For the text-containing cell, return its midpoint in (X, Y) coordinate format. 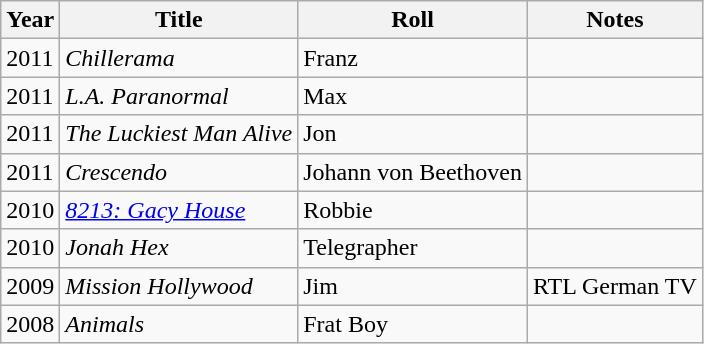
Mission Hollywood (179, 286)
Franz (413, 58)
Crescendo (179, 172)
Chillerama (179, 58)
Title (179, 20)
2008 (30, 324)
The Luckiest Man Alive (179, 134)
Jim (413, 286)
Notes (614, 20)
Roll (413, 20)
Jon (413, 134)
RTL German TV (614, 286)
Frat Boy (413, 324)
Telegrapher (413, 248)
L.A. Paranormal (179, 96)
Robbie (413, 210)
Animals (179, 324)
Johann von Beethoven (413, 172)
Jonah Hex (179, 248)
2009 (30, 286)
Max (413, 96)
Year (30, 20)
8213: Gacy House (179, 210)
